From the cell containing the given text, extract its center point as [X, Y] coordinate. 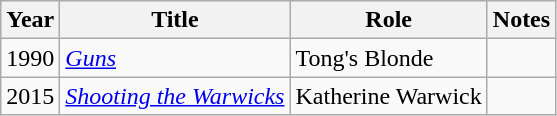
Guns [175, 58]
Tong's Blonde [388, 58]
Shooting the Warwicks [175, 96]
Role [388, 20]
Katherine Warwick [388, 96]
1990 [30, 58]
Notes [521, 20]
Year [30, 20]
Title [175, 20]
2015 [30, 96]
